Identify which cell holds the provided text, then report its (X, Y) central coordinate. 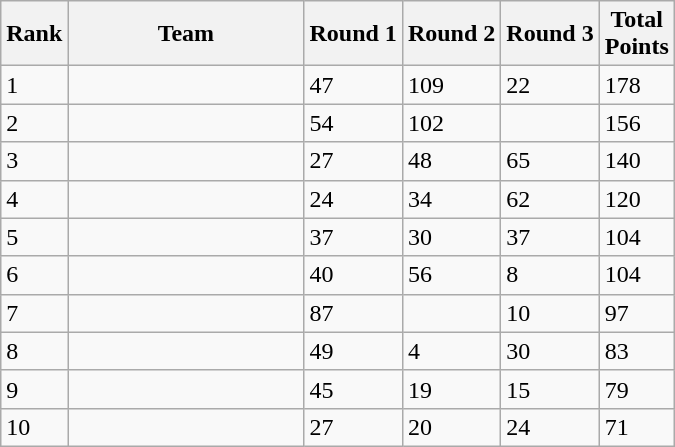
97 (636, 313)
62 (550, 199)
102 (451, 123)
22 (550, 85)
20 (451, 427)
Round 1 (353, 34)
Round 3 (550, 34)
83 (636, 351)
48 (451, 161)
2 (34, 123)
71 (636, 427)
3 (34, 161)
65 (550, 161)
1 (34, 85)
120 (636, 199)
34 (451, 199)
Rank (34, 34)
54 (353, 123)
15 (550, 389)
109 (451, 85)
79 (636, 389)
49 (353, 351)
7 (34, 313)
140 (636, 161)
156 (636, 123)
Total Points (636, 34)
56 (451, 275)
87 (353, 313)
40 (353, 275)
Round 2 (451, 34)
6 (34, 275)
45 (353, 389)
9 (34, 389)
47 (353, 85)
Team (186, 34)
5 (34, 237)
178 (636, 85)
19 (451, 389)
